Determine the [x, y] coordinate at the center of the cell enclosing the given text.  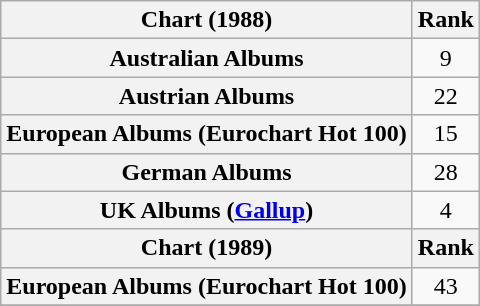
Chart (1988) [207, 20]
Austrian Albums [207, 96]
Australian Albums [207, 58]
9 [446, 58]
4 [446, 210]
43 [446, 286]
22 [446, 96]
28 [446, 172]
UK Albums (Gallup) [207, 210]
Chart (1989) [207, 248]
15 [446, 134]
German Albums [207, 172]
